Capture the cell that displays the provided text and extract its [x, y] central coordinate. 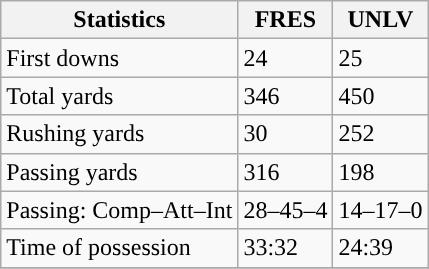
346 [286, 96]
316 [286, 172]
33:32 [286, 248]
FRES [286, 20]
Rushing yards [120, 134]
Passing: Comp–Att–Int [120, 210]
14–17–0 [380, 210]
UNLV [380, 20]
28–45–4 [286, 210]
450 [380, 96]
30 [286, 134]
Statistics [120, 20]
252 [380, 134]
Total yards [120, 96]
24 [286, 58]
24:39 [380, 248]
Time of possession [120, 248]
First downs [120, 58]
Passing yards [120, 172]
198 [380, 172]
25 [380, 58]
